Return (x, y) of the center of cell containing provided text 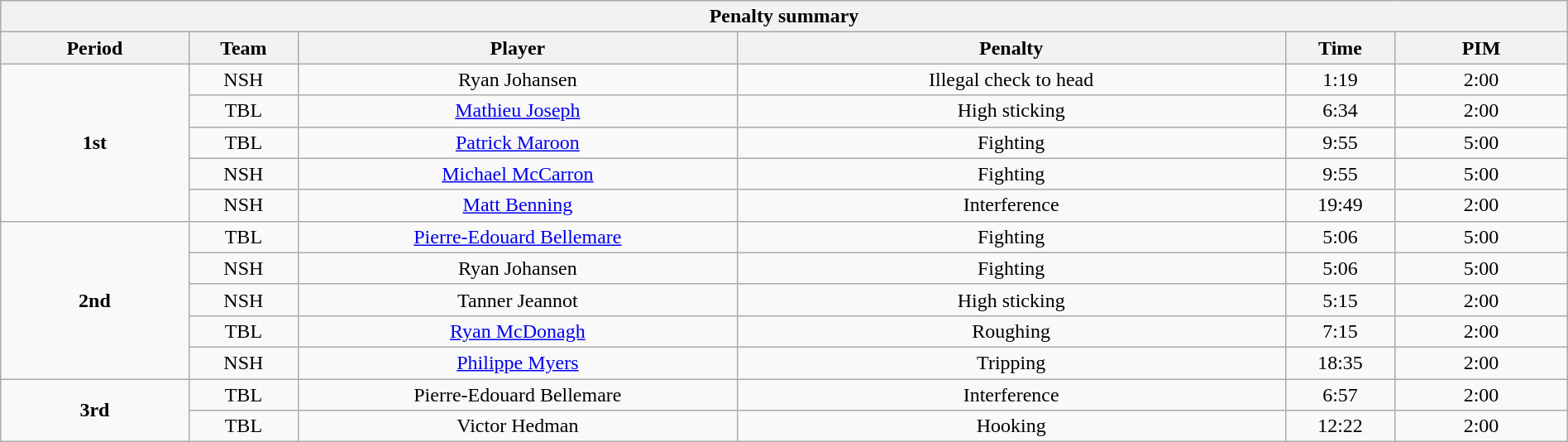
Mathieu Joseph (518, 111)
Illegal check to head (1011, 79)
7:15 (1340, 331)
6:57 (1340, 395)
Team (243, 48)
Period (94, 48)
Roughing (1011, 331)
Victor Hedman (518, 426)
2nd (94, 300)
Tripping (1011, 363)
12:22 (1340, 426)
6:34 (1340, 111)
Hooking (1011, 426)
Patrick Maroon (518, 142)
Ryan McDonagh (518, 331)
Penalty summary (784, 17)
Matt Benning (518, 205)
Philippe Myers (518, 363)
19:49 (1340, 205)
18:35 (1340, 363)
Tanner Jeannot (518, 300)
1:19 (1340, 79)
3rd (94, 411)
PIM (1481, 48)
5:15 (1340, 300)
1st (94, 142)
Michael McCarron (518, 174)
Penalty (1011, 48)
Time (1340, 48)
Player (518, 48)
